Output the [X, Y] coordinate of the center of the cell containing the given text.  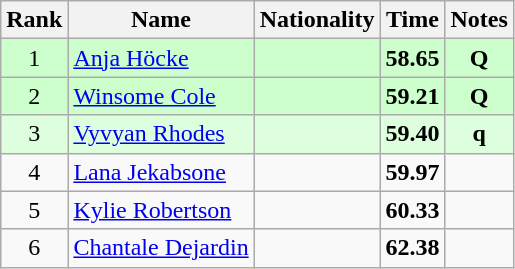
2 [34, 96]
Kylie Robertson [161, 210]
59.21 [412, 96]
Lana Jekabsone [161, 172]
58.65 [412, 58]
1 [34, 58]
q [479, 134]
4 [34, 172]
Notes [479, 20]
Winsome Cole [161, 96]
Vyvyan Rhodes [161, 134]
6 [34, 248]
62.38 [412, 248]
3 [34, 134]
Rank [34, 20]
59.40 [412, 134]
60.33 [412, 210]
Anja Höcke [161, 58]
Time [412, 20]
Nationality [317, 20]
Name [161, 20]
59.97 [412, 172]
5 [34, 210]
Chantale Dejardin [161, 248]
